Extract the (X, Y) coordinate from the center of the cell holding the provided text.  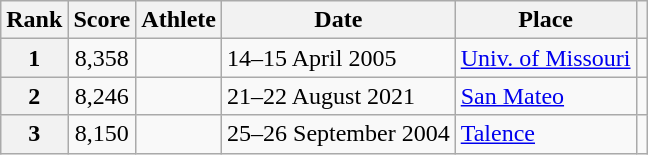
8,246 (102, 96)
Talence (546, 134)
21–22 August 2021 (339, 96)
8,358 (102, 58)
San Mateo (546, 96)
14–15 April 2005 (339, 58)
Rank (34, 20)
Date (339, 20)
8,150 (102, 134)
Place (546, 20)
25–26 September 2004 (339, 134)
2 (34, 96)
Univ. of Missouri (546, 58)
Athlete (179, 20)
Score (102, 20)
3 (34, 134)
1 (34, 58)
